Detect which cell encompasses the target text, then output its (x, y) center coordinate. 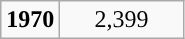
1970 (30, 20)
2,399 (122, 20)
